Capture the cell that displays the provided text and extract its (x, y) central coordinate. 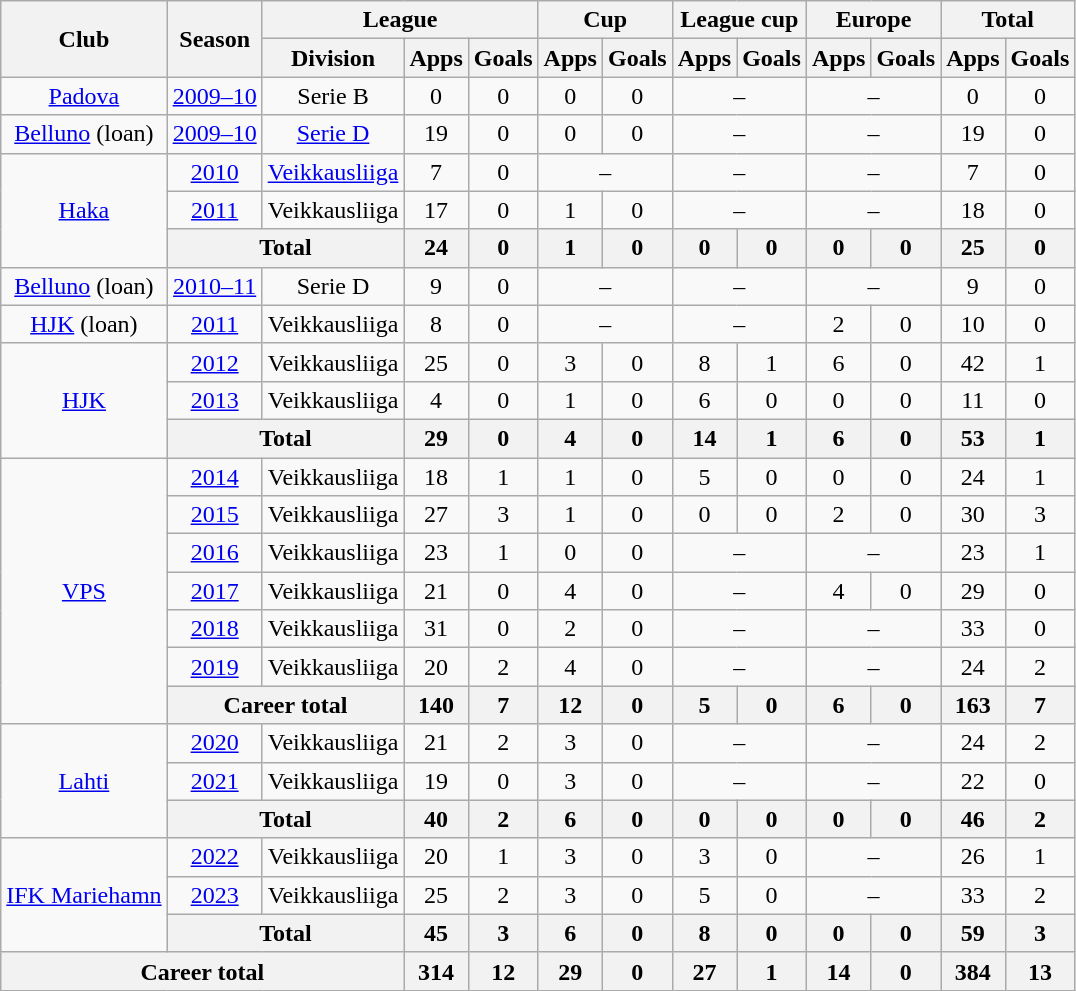
Padova (84, 96)
2022 (214, 857)
2014 (214, 477)
Division (333, 58)
Cup (605, 20)
Serie B (333, 96)
2015 (214, 515)
163 (973, 705)
League (400, 20)
IFK Mariehamn (84, 895)
31 (436, 629)
2010–11 (214, 286)
46 (973, 819)
2019 (214, 667)
2016 (214, 553)
2010 (214, 172)
40 (436, 819)
Europe (873, 20)
2020 (214, 743)
2013 (214, 400)
53 (973, 438)
17 (436, 210)
10 (973, 324)
Season (214, 39)
HJK (loan) (84, 324)
Haka (84, 210)
314 (436, 971)
VPS (84, 591)
League cup (739, 20)
2018 (214, 629)
2012 (214, 362)
2023 (214, 895)
Lahti (84, 781)
384 (973, 971)
Club (84, 39)
2021 (214, 781)
22 (973, 781)
42 (973, 362)
2017 (214, 591)
45 (436, 933)
11 (973, 400)
140 (436, 705)
13 (1040, 971)
HJK (84, 400)
26 (973, 857)
59 (973, 933)
30 (973, 515)
